Return the [x, y] coordinate for the center point of the cell that contains the specified text.  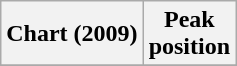
Peakposition [189, 34]
Chart (2009) [72, 34]
